For the text-containing cell, return its midpoint in (X, Y) coordinate format. 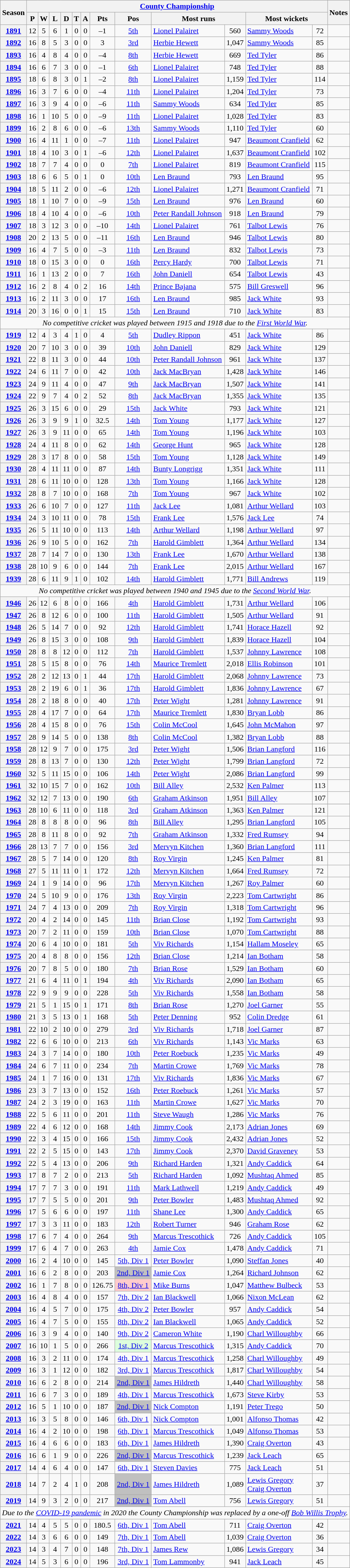
141 (320, 384)
143 (103, 1151)
129 (320, 347)
1964 (13, 822)
961 (235, 360)
1,529 (235, 968)
–10 (103, 226)
1946 (13, 603)
Nixon McLean (279, 1297)
1922 (13, 372)
1938 (13, 567)
1950 (13, 652)
214 (103, 1382)
1932 (13, 493)
2017 (13, 1468)
1992 (13, 1163)
1,239 (235, 1455)
1985 (13, 1078)
1951 (13, 664)
94 (320, 834)
57 (320, 1090)
1898 (13, 116)
1,830 (235, 712)
1955 (13, 712)
726 (235, 1236)
263 (103, 1248)
74 (320, 518)
A (86, 19)
1,089 (235, 1484)
James Rew (188, 1549)
1,271 (235, 189)
1,086 (235, 1549)
634 (235, 104)
1999 (13, 1248)
1979 (13, 1005)
1948 (13, 627)
1910 (13, 262)
2008 (13, 1358)
234 (103, 1066)
560 (235, 31)
264 (103, 1236)
1,110 (235, 128)
104 (320, 640)
226 (103, 1455)
119 (320, 579)
1,204 (235, 92)
174 (103, 1358)
1983 (13, 1054)
1933 (13, 505)
1913 (13, 298)
1,235 (235, 1054)
985 (235, 298)
1912 (13, 286)
1,214 (235, 956)
79 (320, 213)
1928 (13, 445)
Tom Lammonby (188, 1562)
1,771 (235, 579)
No competitive cricket was played between 1915 and 1918 due to the First World War. (175, 323)
1927 (13, 433)
1995 (13, 1200)
Pts (103, 19)
1919 (13, 335)
2006 (13, 1334)
1988 (13, 1114)
189 (103, 1395)
2015 (13, 1443)
1,166 (235, 481)
Hallam Moseley (279, 944)
209 (103, 907)
1967 (13, 859)
Shane Lee (188, 1212)
2012 (13, 1407)
1,315 (235, 1346)
203 (103, 1273)
1976 (13, 968)
99 (320, 774)
118 (103, 810)
140 (103, 1334)
1,219 (235, 1188)
1926 (13, 420)
2004 (13, 1309)
1,028 (235, 116)
2,223 (235, 895)
Percy Hardy (188, 262)
1994 (13, 1188)
Steven Davies (188, 1468)
55 (320, 1005)
1,505 (235, 615)
Steffan Jones (279, 1261)
1978 (13, 993)
2005 (13, 1322)
81 (320, 859)
1,198 (235, 530)
171 (103, 1005)
1949 (13, 640)
1925 (13, 408)
John McMahon (279, 725)
George Hunt (188, 445)
1,039 (235, 1537)
W (43, 19)
116 (320, 749)
2021 (13, 1525)
1,351 (235, 469)
451 (235, 335)
1,128 (235, 457)
2011 (13, 1395)
7th, Div 2 (133, 1297)
115 (320, 165)
1971 (13, 907)
1954 (13, 700)
1896 (13, 92)
2,173 (235, 1126)
1914 (13, 311)
No competitive cricket was played between 1940 and 1945 due to the Second World War. (175, 591)
1,090 (235, 1261)
1960 (13, 774)
50 (320, 1407)
1952 (13, 676)
157 (103, 1297)
Lewis GregoryCraig Overton (279, 1484)
819 (235, 165)
1,190 (235, 1334)
1,192 (235, 919)
107 (320, 798)
1,769 (235, 1066)
1920 (13, 347)
1,576 (235, 518)
23 (32, 1090)
1953 (13, 688)
Due to the COVID-19 pandemic in 2020 the County Championship was replaced by a one-off Bob Willis Trophy. (175, 1513)
2,068 (235, 676)
1904 (13, 189)
172 (103, 871)
Cameron White (188, 1334)
120 (103, 859)
700 (235, 262)
197 (103, 1212)
1905 (13, 201)
Most wickets (286, 19)
2,532 (235, 786)
1936 (13, 542)
112 (103, 652)
1,143 (235, 1041)
Bill Andrews (279, 579)
1,177 (235, 420)
1899 (13, 128)
1,065 (235, 1322)
1,270 (235, 1005)
61 (320, 1017)
Mark Lathwell (188, 1188)
1,537 (235, 652)
1,281 (235, 700)
137 (320, 360)
1935 (13, 530)
1,670 (235, 554)
Ellis Robinson (279, 664)
2,432 (235, 1139)
1,741 (235, 627)
1947 (13, 615)
1,390 (235, 1443)
1,731 (235, 603)
1903 (13, 177)
1966 (13, 847)
1,951 (235, 798)
Peter Trego (279, 1407)
1930 (13, 469)
–11 (103, 238)
1901 (13, 153)
95 (320, 177)
1921 (13, 360)
1,070 (235, 932)
148 (103, 1549)
279 (103, 1029)
1,839 (235, 640)
2001 (13, 1273)
1998 (13, 1236)
190 (103, 798)
1900 (13, 140)
1,506 (235, 749)
1939 (13, 579)
1,261 (235, 1090)
1986 (13, 1090)
918 (235, 213)
1,001 (235, 1419)
63 (320, 1041)
Steve Kirby (279, 1395)
80 (320, 238)
1908 (13, 238)
756 (235, 1500)
181 (103, 944)
1957 (13, 737)
2014 (13, 1431)
1911 (13, 274)
1923 (13, 384)
2003 (13, 1297)
69 (320, 1126)
1963 (13, 810)
8th, Div 1 (133, 1285)
Dudley Rippon (188, 335)
5th, Div 1 (133, 1261)
228 (103, 993)
2,086 (235, 774)
1,355 (235, 396)
1996 (13, 1212)
952 (235, 1017)
2024 (13, 1562)
1,799 (235, 761)
1,507 (235, 384)
163 (103, 1102)
167 (320, 567)
2018 (13, 1484)
1,364 (235, 542)
1991 (13, 1151)
1990 (13, 1139)
P (32, 19)
1,332 (235, 834)
37 (320, 1484)
Pos (133, 19)
Notes (339, 12)
1,049 (235, 1431)
134 (320, 542)
4th, Div 2 (133, 1309)
152 (103, 1090)
198 (103, 1431)
761 (235, 226)
1,258 (235, 1358)
1897 (13, 104)
Richard Johnson (279, 1273)
Steve Waugh (188, 1114)
2000 (13, 1261)
100 (103, 615)
748 (235, 67)
1,440 (235, 1382)
1934 (13, 518)
1,637 (235, 153)
208 (103, 1484)
176 (103, 895)
66 (320, 1334)
710 (235, 311)
Prince Bajana (188, 286)
1,300 (235, 1212)
191 (103, 1188)
182 (103, 1370)
Matthew Bulbeck (279, 1285)
Graham Rose (279, 1224)
29 (103, 408)
967 (235, 493)
1892 (13, 43)
126.75 (103, 1285)
1,081 (235, 505)
2009 (13, 1370)
1,673 (235, 1395)
1,159 (235, 79)
1997 (13, 1224)
1,295 (235, 822)
Bill Greswell (279, 286)
Season (13, 12)
1,718 (235, 1029)
–3 (103, 250)
1,483 (235, 1200)
1,478 (235, 1248)
1956 (13, 725)
1975 (13, 956)
1968 (13, 871)
135 (320, 396)
L (55, 19)
1,191 (235, 1407)
2022 (13, 1537)
1981 (13, 1029)
Roy Palmer (279, 883)
9th, Div 2 (133, 1334)
1893 (13, 55)
8th, Div 2 (133, 1322)
1,321 (235, 1163)
196 (103, 1562)
1,558 (235, 993)
1,245 (235, 859)
1st, Div 2 (133, 1346)
1,066 (235, 1297)
Colin Dredge (279, 1017)
1961 (13, 786)
2023 (13, 1549)
131 (103, 1078)
1,286 (235, 1114)
180.5 (103, 1525)
266 (103, 1346)
Bunty Longrigg (188, 469)
711 (235, 1525)
1937 (13, 554)
1989 (13, 1126)
1895 (13, 79)
957 (235, 1309)
1969 (13, 883)
1965 (13, 834)
2,018 (235, 664)
1,363 (235, 810)
101 (320, 664)
1959 (13, 761)
County Championship (177, 6)
Robert Turner (188, 1224)
147 (103, 1468)
1,360 (235, 847)
575 (235, 286)
2002 (13, 1285)
1,664 (235, 871)
2016 (13, 1455)
1,627 (235, 1102)
1958 (13, 749)
1909 (13, 250)
1924 (13, 396)
1907 (13, 226)
155 (103, 1322)
1,154 (235, 944)
1,428 (235, 372)
1,382 (235, 737)
34 (320, 1549)
144 (103, 567)
1931 (13, 481)
1993 (13, 1175)
32.5 (103, 420)
1977 (13, 981)
187 (103, 1407)
1970 (13, 895)
1906 (13, 213)
2007 (13, 1346)
1962 (13, 798)
1973 (13, 932)
45 (320, 1562)
965 (235, 445)
1984 (13, 1066)
1929 (13, 457)
2,090 (235, 981)
1987 (13, 1102)
1,318 (235, 907)
1974 (13, 944)
–2 (103, 79)
–7 (103, 140)
1894 (13, 67)
114 (320, 79)
976 (235, 201)
27 (32, 871)
1,267 (235, 883)
654 (235, 274)
2013 (13, 1419)
832 (235, 250)
669 (235, 55)
1,645 (235, 725)
947 (235, 140)
206 (103, 1163)
Peter Denning (188, 1017)
39 (103, 347)
194 (103, 981)
1,196 (235, 433)
217 (103, 1500)
1891 (13, 31)
1982 (13, 1041)
1,092 (235, 1175)
Most runs (198, 19)
1,264 (235, 1273)
T (76, 19)
941 (235, 1562)
2010 (13, 1382)
775 (235, 1468)
1902 (13, 165)
2019 (13, 1500)
David Graveney (279, 1151)
829 (235, 347)
1,817 (235, 1370)
1980 (13, 1017)
1972 (13, 919)
Mike Burns (188, 1285)
2,370 (235, 1151)
2,015 (235, 567)
159 (103, 932)
47 (103, 384)
D (66, 19)
